Capture the cell that displays the provided text and extract its [x, y] central coordinate. 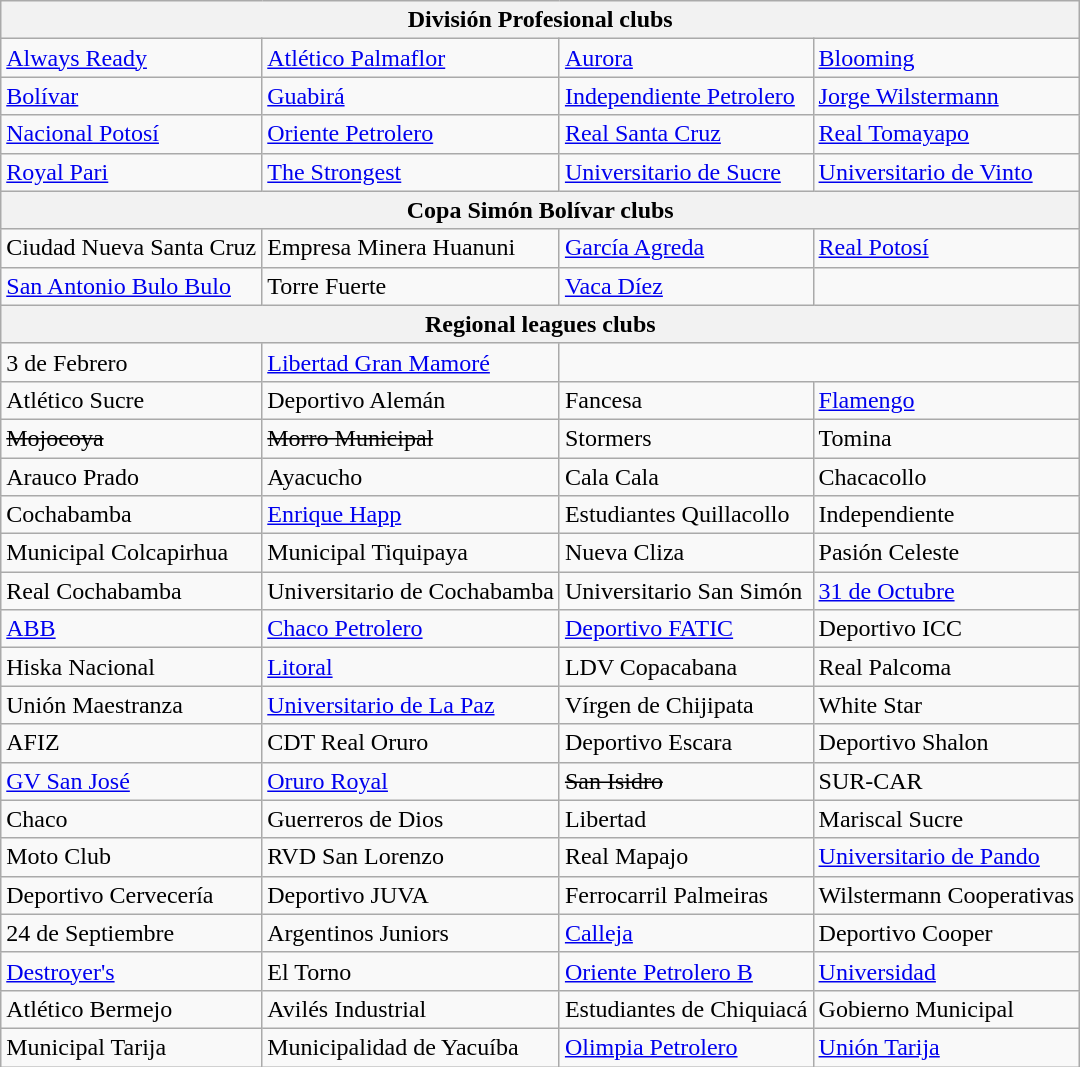
Deportivo JUVA [411, 895]
Ciudad Nueva Santa Cruz [132, 248]
Olimpia Petrolero [686, 1047]
Unión Maestranza [132, 705]
Moto Club [132, 857]
Pasión Celeste [946, 553]
García Agreda [686, 248]
Deportivo Shalon [946, 743]
Vírgen de Chijipata [686, 705]
Unión Tarija [946, 1047]
Libertad Gran Mamoré [411, 362]
Universitario de Cochabamba [411, 591]
Municipal Tiquipaya [411, 553]
Independiente Petrolero [686, 96]
31 de Octubre [946, 591]
Real Mapajo [686, 857]
ABB [132, 629]
Universitario de La Paz [411, 705]
Deportivo ICC [946, 629]
Real Palcoma [946, 667]
Arauco Prado [132, 477]
El Torno [411, 971]
Guabirá [411, 96]
Chacacollo [946, 477]
Deportivo Cervecería [132, 895]
Destroyer's [132, 971]
Oriente Petrolero B [686, 971]
Real Tomayapo [946, 134]
Real Santa Cruz [686, 134]
Tomina [946, 438]
White Star [946, 705]
Hiska Nacional [132, 667]
Deportivo Cooper [946, 933]
Stormers [686, 438]
Atlético Palmaflor [411, 58]
GV San José [132, 781]
Universitario San Simón [686, 591]
Municipal Tarija [132, 1047]
Aurora [686, 58]
Gobierno Municipal [946, 1009]
San Antonio Bulo Bulo [132, 286]
Empresa Minera Huanuni [411, 248]
Royal Pari [132, 172]
Municipal Colcapirhua [132, 553]
3 de Febrero [132, 362]
Calleja [686, 933]
Universitario de Sucre [686, 172]
The Strongest [411, 172]
Fancesa [686, 400]
Mojocoya [132, 438]
Blooming [946, 58]
Atlético Bermejo [132, 1009]
División Profesional clubs [540, 20]
AFIZ [132, 743]
Atlético Sucre [132, 400]
Wilstermann Cooperativas [946, 895]
Libertad [686, 819]
RVD San Lorenzo [411, 857]
Bolívar [132, 96]
Oriente Petrolero [411, 134]
Ferrocarril Palmeiras [686, 895]
Vaca Díez [686, 286]
Chaco Petrolero [411, 629]
Chaco [132, 819]
Always Ready [132, 58]
CDT Real Oruro [411, 743]
Nacional Potosí [132, 134]
Guerreros de Dios [411, 819]
Litoral [411, 667]
San Isidro [686, 781]
Copa Simón Bolívar clubs [540, 210]
SUR-CAR [946, 781]
Torre Fuerte [411, 286]
Avilés Industrial [411, 1009]
Cala Cala [686, 477]
Argentinos Juniors [411, 933]
Deportivo FATIC [686, 629]
Real Potosí [946, 248]
Cochabamba [132, 515]
Nueva Cliza [686, 553]
Deportivo Escara [686, 743]
Independiente [946, 515]
Deportivo Alemán [411, 400]
Estudiantes de Chiquiacá [686, 1009]
Universitario de Pando [946, 857]
Ayacucho [411, 477]
Regional leagues clubs [540, 324]
Flamengo [946, 400]
Oruro Royal [411, 781]
Estudiantes Quillacollo [686, 515]
24 de Septiembre [132, 933]
Enrique Happ [411, 515]
LDV Copacabana [686, 667]
Real Cochabamba [132, 591]
Universitario de Vinto [946, 172]
Municipalidad de Yacuíba [411, 1047]
Jorge Wilstermann [946, 96]
Morro Municipal [411, 438]
Mariscal Sucre [946, 819]
Universidad [946, 971]
